Extract the (x, y) coordinate from the center of the cell holding the provided text.  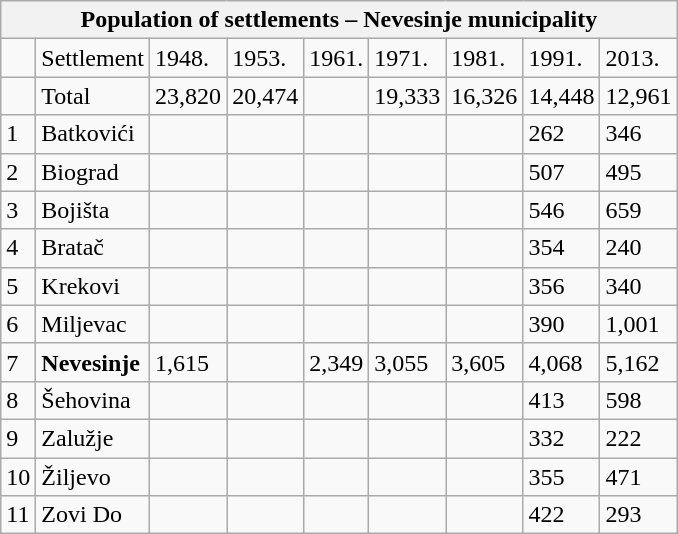
9 (18, 438)
240 (638, 248)
422 (562, 515)
8 (18, 400)
4,068 (562, 362)
222 (638, 438)
4 (18, 248)
1991. (562, 58)
12,961 (638, 96)
598 (638, 400)
Population of settlements – Nevesinje municipality (339, 20)
Žiljevo (93, 477)
Nevesinje (93, 362)
262 (562, 134)
1,001 (638, 324)
Krekovi (93, 286)
11 (18, 515)
19,333 (408, 96)
7 (18, 362)
Miljevac (93, 324)
23,820 (188, 96)
Šehovina (93, 400)
1961. (336, 58)
5 (18, 286)
5,162 (638, 362)
356 (562, 286)
495 (638, 172)
Zalužje (93, 438)
3,055 (408, 362)
355 (562, 477)
Biograd (93, 172)
659 (638, 210)
3 (18, 210)
346 (638, 134)
354 (562, 248)
Total (93, 96)
1971. (408, 58)
6 (18, 324)
1953. (266, 58)
2 (18, 172)
3,605 (484, 362)
1948. (188, 58)
2013. (638, 58)
1981. (484, 58)
Bratač (93, 248)
293 (638, 515)
413 (562, 400)
471 (638, 477)
1 (18, 134)
340 (638, 286)
Zovi Do (93, 515)
14,448 (562, 96)
20,474 (266, 96)
16,326 (484, 96)
Batkovići (93, 134)
2,349 (336, 362)
Bojišta (93, 210)
10 (18, 477)
507 (562, 172)
1,615 (188, 362)
546 (562, 210)
Settlement (93, 58)
332 (562, 438)
390 (562, 324)
